Capture the cell that displays the provided text and extract its [X, Y] central coordinate. 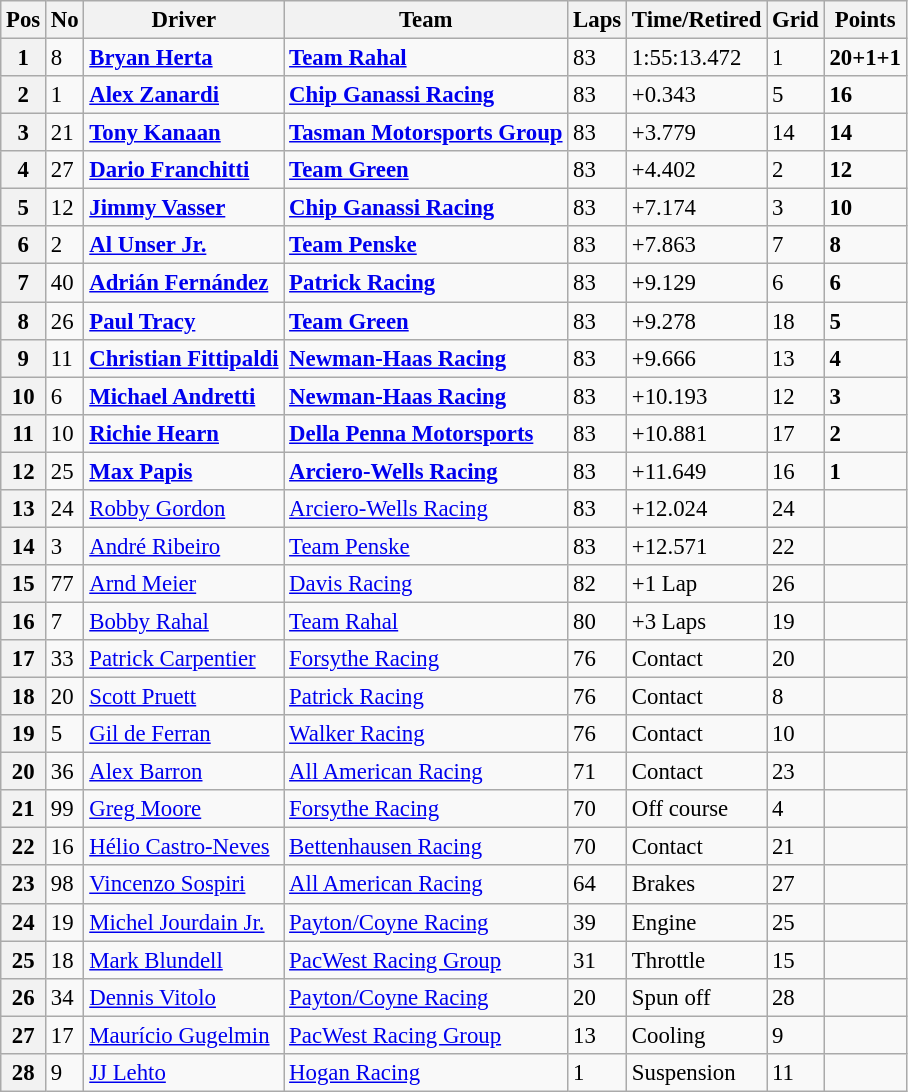
Walker Racing [426, 734]
No [65, 20]
33 [65, 659]
Paul Tracy [184, 321]
Time/Retired [697, 20]
98 [65, 885]
Christian Fittipaldi [184, 358]
+12.024 [697, 509]
Laps [598, 20]
Adrián Fernández [184, 283]
Hogan Racing [426, 1073]
Suspension [697, 1073]
34 [65, 997]
Points [865, 20]
Team [426, 20]
+3.779 [697, 133]
+0.343 [697, 95]
Alex Zanardi [184, 95]
Driver [184, 20]
+11.649 [697, 471]
Della Penna Motorsports [426, 433]
+7.174 [697, 208]
+7.863 [697, 245]
31 [598, 960]
80 [598, 621]
Tony Kanaan [184, 133]
Spun off [697, 997]
Off course [697, 809]
Vincenzo Sospiri [184, 885]
Alex Barron [184, 772]
82 [598, 584]
Greg Moore [184, 809]
+3 Laps [697, 621]
99 [65, 809]
Pos [24, 20]
Arnd Meier [184, 584]
Gil de Ferran [184, 734]
JJ Lehto [184, 1073]
20+1+1 [865, 58]
+9.666 [697, 358]
Tasman Motorsports Group [426, 133]
Max Papis [184, 471]
Michael Andretti [184, 396]
Dario Franchitti [184, 170]
André Ribeiro [184, 546]
+10.881 [697, 433]
+4.402 [697, 170]
71 [598, 772]
64 [598, 885]
Hélio Castro-Neves [184, 847]
Cooling [697, 1035]
Michel Jourdain Jr. [184, 922]
Throttle [697, 960]
+9.129 [697, 283]
Scott Pruett [184, 697]
Engine [697, 922]
Jimmy Vasser [184, 208]
Dennis Vitolo [184, 997]
40 [65, 283]
36 [65, 772]
+9.278 [697, 321]
Mark Blundell [184, 960]
Richie Hearn [184, 433]
+10.193 [697, 396]
Robby Gordon [184, 509]
Bobby Rahal [184, 621]
+12.571 [697, 546]
Maurício Gugelmin [184, 1035]
Grid [796, 20]
39 [598, 922]
Al Unser Jr. [184, 245]
Davis Racing [426, 584]
Bettenhausen Racing [426, 847]
1:55:13.472 [697, 58]
Brakes [697, 885]
Bryan Herta [184, 58]
Patrick Carpentier [184, 659]
+1 Lap [697, 584]
77 [65, 584]
